Find where the given text appears and provide that cell's center as (x, y) coordinate. 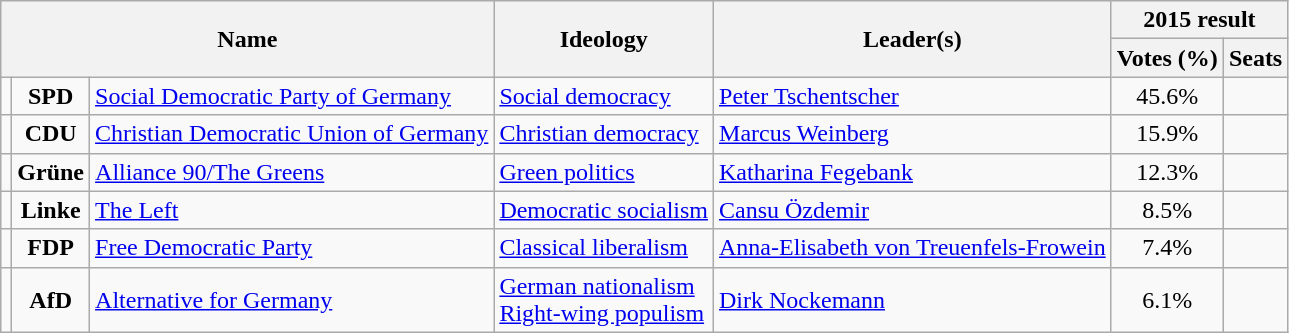
German nationalismRight-wing populism (604, 300)
Christian Democratic Union of Germany (292, 134)
Dirk Nockemann (913, 300)
Linke (51, 210)
6.1% (1167, 300)
Katharina Fegebank (913, 172)
Christian democracy (604, 134)
12.3% (1167, 172)
Anna-Elisabeth von Treuenfels-Frowein (913, 248)
Green politics (604, 172)
8.5% (1167, 210)
Cansu Özdemir (913, 210)
Social democracy (604, 96)
Peter Tschentscher (913, 96)
Leader(s) (913, 39)
Alliance 90/The Greens (292, 172)
Seats (1255, 58)
The Left (292, 210)
FDP (51, 248)
Grüne (51, 172)
CDU (51, 134)
Democratic socialism (604, 210)
7.4% (1167, 248)
Votes (%) (1167, 58)
Alternative for Germany (292, 300)
Marcus Weinberg (913, 134)
Ideology (604, 39)
Free Democratic Party (292, 248)
15.9% (1167, 134)
SPD (51, 96)
45.6% (1167, 96)
Classical liberalism (604, 248)
AfD (51, 300)
2015 result (1200, 20)
Social Democratic Party of Germany (292, 96)
Name (248, 39)
